Pinpoint the cell where the given text exists, returning its [x, y] midpoint coordinate. 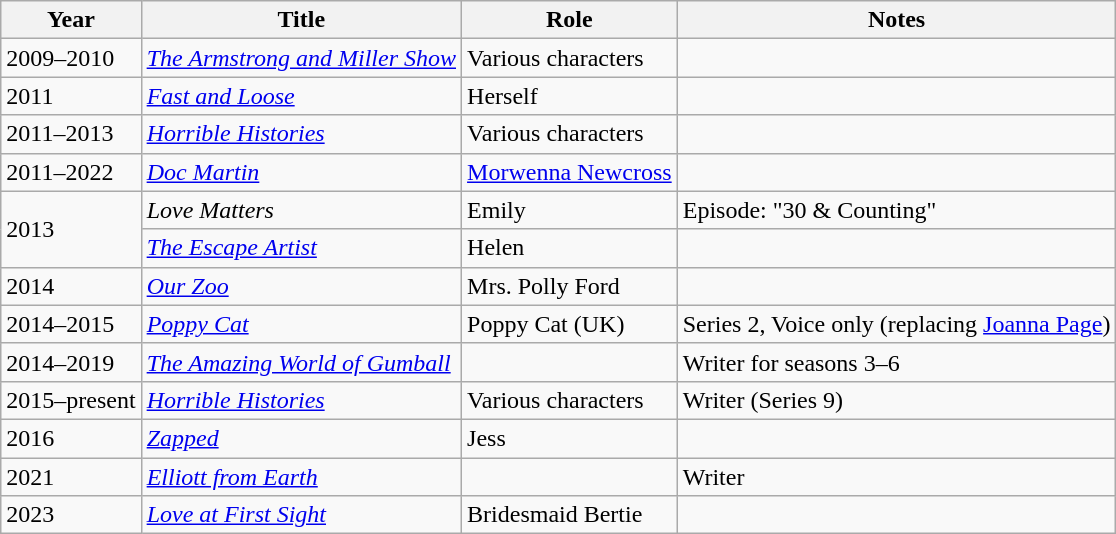
The Armstrong and Miller Show [301, 58]
2014–2019 [71, 362]
Emily [570, 210]
Zapped [301, 438]
2016 [71, 438]
Doc Martin [301, 172]
2011–2013 [71, 134]
Episode: "30 & Counting" [896, 210]
Poppy Cat (UK) [570, 324]
Fast and Loose [301, 96]
Title [301, 20]
Role [570, 20]
Herself [570, 96]
Notes [896, 20]
2014 [71, 286]
Love at First Sight [301, 515]
2021 [71, 477]
Writer (Series 9) [896, 400]
Morwenna Newcross [570, 172]
The Amazing World of Gumball [301, 362]
Year [71, 20]
Mrs. Polly Ford [570, 286]
2011–2022 [71, 172]
Writer [896, 477]
Writer for seasons 3–6 [896, 362]
2009–2010 [71, 58]
Series 2, Voice only (replacing Joanna Page) [896, 324]
Jess [570, 438]
Our Zoo [301, 286]
Love Matters [301, 210]
Poppy Cat [301, 324]
2014–2015 [71, 324]
2015–present [71, 400]
2023 [71, 515]
2013 [71, 229]
2011 [71, 96]
Elliott from Earth [301, 477]
Helen [570, 248]
The Escape Artist [301, 248]
Bridesmaid Bertie [570, 515]
